Search for the cell housing the specified text and yield its (x, y) center coordinate. 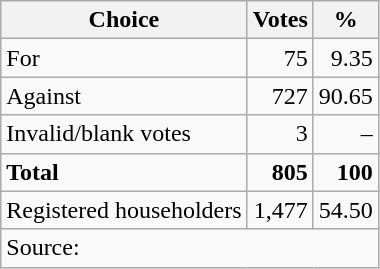
Against (124, 96)
– (346, 134)
75 (280, 58)
Registered householders (124, 210)
1,477 (280, 210)
3 (280, 134)
Total (124, 172)
Votes (280, 20)
54.50 (346, 210)
Invalid/blank votes (124, 134)
Choice (124, 20)
9.35 (346, 58)
For (124, 58)
727 (280, 96)
Source: (190, 248)
805 (280, 172)
100 (346, 172)
% (346, 20)
90.65 (346, 96)
